Detect which cell encompasses the target text, then output its (x, y) center coordinate. 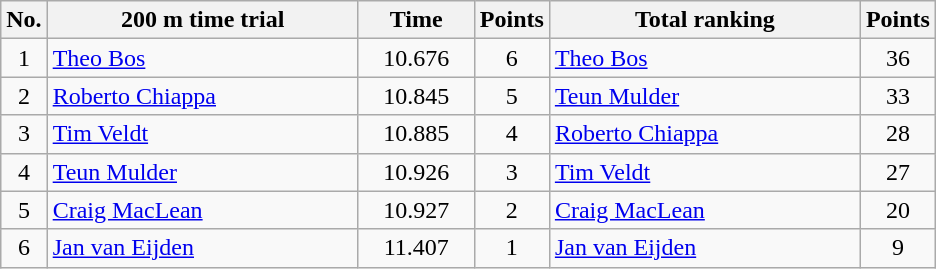
28 (898, 134)
Total ranking (704, 20)
20 (898, 210)
10.926 (416, 172)
36 (898, 58)
9 (898, 248)
No. (24, 20)
10.845 (416, 96)
27 (898, 172)
11.407 (416, 248)
10.885 (416, 134)
Time (416, 20)
10.927 (416, 210)
33 (898, 96)
10.676 (416, 58)
200 m time trial (202, 20)
